For the text-containing cell, return its midpoint in [x, y] coordinate format. 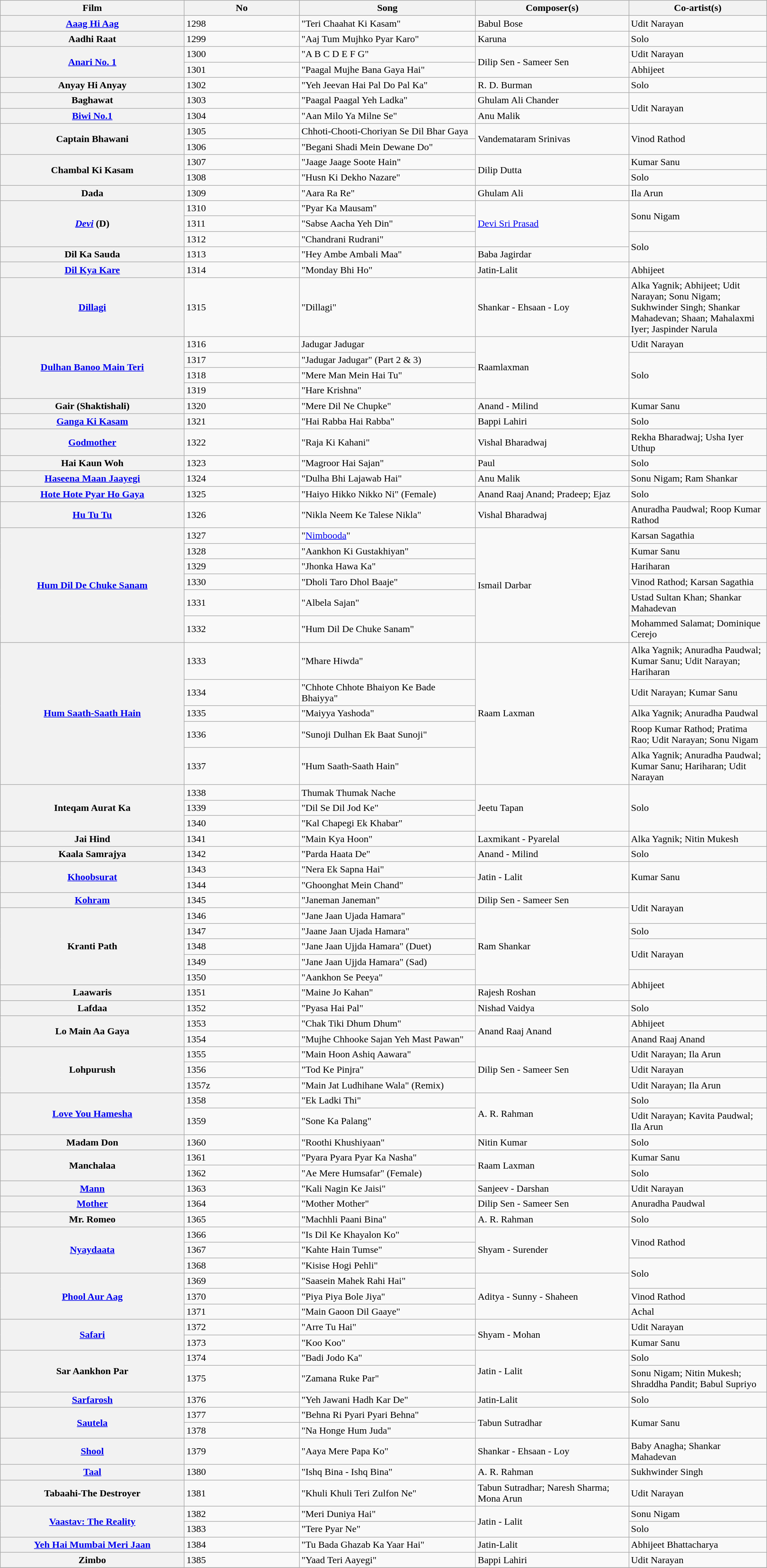
"Paagal Mujhe Bana Gaya Hai" [388, 70]
Ismail Darbar [552, 585]
Nishad Vaidya [552, 1008]
1309 [242, 193]
Sanjeev - Darshan [552, 1188]
Jai Hind [92, 839]
"Nera Ek Sapna Hai" [388, 870]
"Hum Saath-Saath Hain" [388, 766]
1327 [242, 536]
"Chhote Chhote Bhaiyon Ke Bade Bhaiyya" [388, 693]
Dil Ka Sauda [92, 255]
1340 [242, 823]
Anuradha Paudwal [697, 1204]
Film [92, 8]
Mr. Romeo [92, 1219]
"Jadugar Jadugar" (Part 2 & 3) [388, 360]
Anand Raaj Anand; Pradeep; Ejaz [552, 494]
Anuradha Paudwal; Roop Kumar Rathod [697, 515]
"Yeh Jawani Hadh Kar De" [388, 1400]
1316 [242, 344]
Shool [92, 1451]
"Sone Ka Palang" [388, 1122]
"Ek Ladki Thi" [388, 1101]
Devi Sri Prasad [552, 224]
Alka Yagnik; Anuradha Paudwal [697, 713]
1323 [242, 463]
Phool Aur Aag [92, 1296]
1338 [242, 792]
1314 [242, 270]
Karuna [552, 39]
1306 [242, 146]
"Albela Sajan" [388, 603]
Udit Narayan; Kumar Sanu [697, 693]
Alka Yagnik; Anuradha Paudwal; Kumar Sanu; Hariharan; Udit Narayan [697, 766]
Yeh Hai Mumbai Meri Jaan [92, 1545]
1351 [242, 993]
1361 [242, 1158]
1365 [242, 1219]
"Is Dil Ke Khayalon Ko" [388, 1235]
1345 [242, 900]
"Badi Jodo Ka" [388, 1358]
Thumak Thumak Nache [388, 792]
"Pyar Ka Mausam" [388, 208]
"Jane Jaan Ujjda Hamara" (Sad) [388, 962]
Vinod Rathod; Karsan Sagathia [697, 582]
No [242, 8]
1349 [242, 962]
Dilip Dutta [552, 170]
Hai Kaun Woh [92, 463]
Co-artist(s) [697, 8]
"Haiyo Hikko Nikko Ni" (Female) [388, 494]
1342 [242, 854]
1321 [242, 421]
"Hum Dil De Chuke Sanam" [388, 629]
Love You Hamesha [92, 1114]
R. D. Burman [552, 85]
1384 [242, 1545]
Alka Yagnik; Abhijeet; Udit Narayan; Sonu Nigam; Sukhwinder Singh; Shankar Mahadevan; Shaan; Mahalaxmi Iyer; Jaspinder Narula [697, 307]
1376 [242, 1400]
Dada [92, 193]
1318 [242, 375]
"Dulha Bhi Lajawab Hai" [388, 478]
"Ghoonghat Mein Chand" [388, 885]
"Yaad Teri Aayegi" [388, 1560]
1374 [242, 1358]
"Raja Ki Kahani" [388, 442]
1354 [242, 1039]
Raamlaxman [552, 367]
Safari [92, 1335]
Zimbo [92, 1560]
Sar Aankhon Par [92, 1371]
1344 [242, 885]
1337 [242, 766]
Aadhi Raat [92, 39]
Achal [697, 1311]
Ghulam Ali [552, 193]
Aditya - Sunny - Shaheen [552, 1296]
"Maine Jo Kahan" [388, 993]
"Main Gaoon Dil Gaaye" [388, 1311]
Composer(s) [552, 8]
Gair (Shaktishali) [92, 406]
Nyaydaata [92, 1250]
1369 [242, 1281]
1383 [242, 1529]
Godmother [92, 442]
Sonu Nigam; Nitin Mukesh; Shraddha Pandit; Babul Supriyo [697, 1379]
1363 [242, 1188]
Anari No. 1 [92, 62]
"Jhonka Hawa Ka" [388, 567]
Taal [92, 1472]
Song [388, 8]
"Teri Chaahat Ki Kasam" [388, 23]
1381 [242, 1493]
"Tod Ke Pinjra" [388, 1069]
"Hare Krishna" [388, 390]
Manchalaa [92, 1165]
"Pyara Pyara Pyar Ka Nasha" [388, 1158]
1364 [242, 1204]
"Main Hoon Ashiq Aawara" [388, 1054]
Sonu Nigam; Ram Shankar [697, 478]
1341 [242, 839]
1317 [242, 360]
1324 [242, 478]
1300 [242, 54]
"Main Jat Ludhihane Wala" (Remix) [388, 1085]
1328 [242, 551]
Inteqam Aurat Ka [92, 808]
Anyay Hi Anyay [92, 85]
"Sunoji Dulhan Ek Baat Sunoji" [388, 734]
"Jaage Jaage Soote Hain" [388, 162]
Paul [552, 463]
Kohram [92, 900]
Babul Bose [552, 23]
Kaala Samrajya [92, 854]
1333 [242, 661]
1343 [242, 870]
1299 [242, 39]
Ila Arun [697, 193]
Dulhan Banoo Main Teri [92, 367]
1305 [242, 131]
1348 [242, 946]
Lo Main Aa Gaya [92, 1031]
Laawaris [92, 993]
1357z [242, 1085]
"Parda Haata De" [388, 854]
1362 [242, 1173]
1322 [242, 442]
"Main Kya Hoon" [388, 839]
1320 [242, 406]
Laxmikant - Pyarelal [552, 839]
Vaastav: The Reality [92, 1521]
"Aaya Mere Papa Ko" [388, 1451]
Mann [92, 1188]
Madam Don [92, 1142]
Tabun Sutradhar; Naresh Sharma; Mona Arun [552, 1493]
Nitin Kumar [552, 1142]
Aaag Hi Aag [92, 23]
"Nimbooda" [388, 536]
"Aankhon Se Peeya" [388, 977]
"Tere Pyar Ne" [388, 1529]
1329 [242, 567]
"Saasein Mahek Rahi Hai" [388, 1281]
"Behna Ri Pyari Pyari Behna" [388, 1415]
1302 [242, 85]
Mother [92, 1204]
Rajesh Roshan [552, 993]
1303 [242, 100]
1347 [242, 931]
1301 [242, 70]
1373 [242, 1342]
1330 [242, 582]
Tabun Sutradhar [552, 1423]
"Yeh Jeevan Hai Pal Do Pal Ka" [388, 85]
Vandemataram Srinivas [552, 139]
"Arre Tu Hai" [388, 1327]
"Magroor Hai Sajan" [388, 463]
Shyam - Mohan [552, 1335]
Alka Yagnik; Nitin Mukesh [697, 839]
Abhijeet Bhattacharya [697, 1545]
1358 [242, 1101]
1334 [242, 693]
Lafdaa [92, 1008]
"Chandrani Rudrani" [388, 239]
1375 [242, 1379]
1331 [242, 603]
"Paagal Paagal Yeh Ladka" [388, 100]
"Tu Bada Ghazab Ka Yaar Hai" [388, 1545]
1304 [242, 116]
Roop Kumar Rathod; Pratima Rao; Udit Narayan; Sonu Nigam [697, 734]
1360 [242, 1142]
Baghawat [92, 100]
1350 [242, 977]
"Ae Mere Humsafar" (Female) [388, 1173]
"Jane Jaan Ujjda Hamara" (Duet) [388, 946]
1359 [242, 1122]
"Na Honge Hum Juda" [388, 1430]
"Begani Shadi Mein Dewane Do" [388, 146]
1372 [242, 1327]
"Sabse Aacha Yeh Din" [388, 224]
1310 [242, 208]
"Piya Piya Bole Jiya" [388, 1296]
Hum Saath-Saath Hain [92, 713]
"Mere Man Mein Hai Tu" [388, 375]
Biwi No.1 [92, 116]
"Kal Chapegi Ek Khabar" [388, 823]
Haseena Maan Jaayegi [92, 478]
"Hey Ambe Ambali Maa" [388, 255]
1313 [242, 255]
Sarfarosh [92, 1400]
1339 [242, 808]
Ghulam Ali Chander [552, 100]
1298 [242, 23]
1335 [242, 713]
1367 [242, 1250]
1385 [242, 1560]
"Aankhon Ki Gustakhiyan" [388, 551]
"Kahte Hain Tumse" [388, 1250]
Dil Kya Kare [92, 270]
Baba Jagirdar [552, 255]
Baby Anagha; Shankar Mahadevan [697, 1451]
Tabaahi-The Destroyer [92, 1493]
"Aan Milo Ya Milne Se" [388, 116]
Jeetu Tapan [552, 808]
1312 [242, 239]
"Janeman Janeman" [388, 900]
Lohpurush [92, 1069]
Shyam - Surender [552, 1250]
1315 [242, 307]
1366 [242, 1235]
1382 [242, 1514]
1379 [242, 1451]
1307 [242, 162]
Sautela [92, 1423]
1371 [242, 1311]
1346 [242, 916]
1336 [242, 734]
"Chak Tiki Dhum Dhum" [388, 1023]
"Pyasa Hai Pal" [388, 1008]
1370 [242, 1296]
Ganga Ki Kasam [92, 421]
"Dil Se Dil Jod Ke" [388, 808]
"Dillagi" [388, 307]
1352 [242, 1008]
Udit Narayan; Kavita Paudwal; Ila Arun [697, 1122]
Ustad Sultan Khan; Shankar Mahadevan [697, 603]
"Kisise Hogi Pehli" [388, 1265]
"Koo Koo" [388, 1342]
1377 [242, 1415]
1355 [242, 1054]
1326 [242, 515]
Khoobsurat [92, 877]
1378 [242, 1430]
"Roothi Khushiyaan" [388, 1142]
1356 [242, 1069]
"Machhli Paani Bina" [388, 1219]
Alka Yagnik; Anuradha Paudwal; Kumar Sanu; Udit Narayan; Hariharan [697, 661]
Devi (D) [92, 224]
1325 [242, 494]
Hote Hote Pyar Ho Gaya [92, 494]
"Mhare Hiwda" [388, 661]
"Aara Ra Re" [388, 193]
Chambal Ki Kasam [92, 170]
Jadugar Jadugar [388, 344]
"Dholi Taro Dhol Baaje" [388, 582]
"Zamana Ruke Par" [388, 1379]
"Jaane Jaan Ujada Hamara" [388, 931]
"Mere Dil Ne Chupke" [388, 406]
1319 [242, 390]
Kranti Path [92, 946]
"Maiyya Yashoda" [388, 713]
Hariharan [697, 567]
Hum Dil De Chuke Sanam [92, 585]
Chhoti-Chooti-Choriyan Se Dil Bhar Gaya [388, 131]
"Husn Ki Dekho Nazare" [388, 177]
"Jane Jaan Ujada Hamara" [388, 916]
Dillagi [92, 307]
"Nikla Neem Ke Talese Nikla" [388, 515]
Hu Tu Tu [92, 515]
1311 [242, 224]
1353 [242, 1023]
"Aaj Tum Mujhko Pyar Karo" [388, 39]
Ram Shankar [552, 946]
"Ishq Bina - Ishq Bina" [388, 1472]
"Khuli Khuli Teri Zulfon Ne" [388, 1493]
"Mother Mother" [388, 1204]
Sukhwinder Singh [697, 1472]
"Mujhe Chhooke Sajan Yeh Mast Pawan" [388, 1039]
1332 [242, 629]
Karsan Sagathia [697, 536]
1368 [242, 1265]
"Kali Nagin Ke Jaisi" [388, 1188]
1380 [242, 1472]
Captain Bhawani [92, 139]
"Monday Bhi Ho" [388, 270]
Mohammed Salamat; Dominique Cerejo [697, 629]
Rekha Bharadwaj; Usha Iyer Uthup [697, 442]
"Hai Rabba Hai Rabba" [388, 421]
1308 [242, 177]
"A B C D E F G" [388, 54]
"Meri Duniya Hai" [388, 1514]
